From the cell containing the given text, extract its center point as (x, y) coordinate. 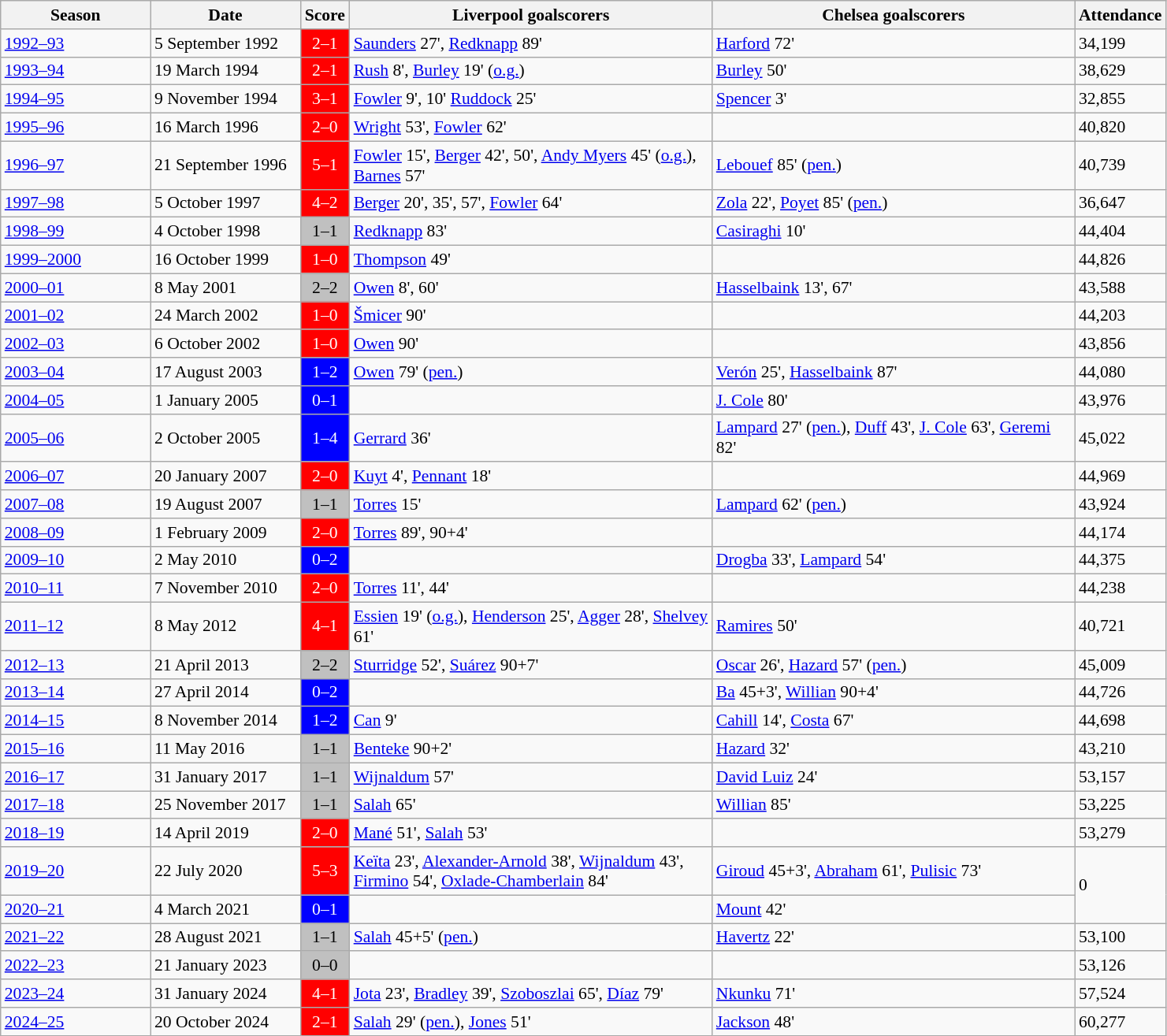
Berger 20', 35', 57', Fowler 64' (531, 203)
40,721 (1121, 627)
31 January 2024 (225, 993)
45,009 (1121, 665)
1993–94 (76, 71)
Lebouef 85' (pen.) (894, 165)
2000–01 (76, 288)
53,100 (1121, 938)
Spencer 3' (894, 99)
Torres 15' (531, 504)
1999–2000 (76, 260)
Benteke 90+2' (531, 749)
Torres 11', 44' (531, 589)
43,210 (1121, 749)
36,647 (1121, 203)
53,126 (1121, 966)
Casiraghi 10' (894, 232)
44,969 (1121, 477)
17 August 2003 (225, 372)
1 February 2009 (225, 533)
4–2 (325, 203)
34,199 (1121, 43)
28 August 2021 (225, 938)
27 April 2014 (225, 693)
2020–21 (76, 909)
2 October 2005 (225, 438)
2013–14 (76, 693)
16 March 1996 (225, 128)
45,022 (1121, 438)
Sturridge 52', Suárez 90+7' (531, 665)
2012–13 (76, 665)
19 August 2007 (225, 504)
44,375 (1121, 560)
44,826 (1121, 260)
5 October 1997 (225, 203)
Hazard 32' (894, 749)
Mount 42' (894, 909)
Jackson 48' (894, 1022)
2010–11 (76, 589)
Wijnaldum 57' (531, 777)
Liverpool goalscorers (531, 15)
44,726 (1121, 693)
Verón 25', Hasselbaink 87' (894, 372)
Šmicer 90' (531, 316)
38,629 (1121, 71)
Chelsea goalscorers (894, 15)
2021–22 (76, 938)
Jota 23', Bradley 39', Szoboszlai 65', Díaz 79' (531, 993)
Oscar 26', Hazard 57' (pen.) (894, 665)
1998–99 (76, 232)
2009–10 (76, 560)
4 October 1998 (225, 232)
Thompson 49' (531, 260)
2024–25 (76, 1022)
43,976 (1121, 400)
Ba 45+3', Willian 90+4' (894, 693)
Attendance (1121, 15)
24 March 2002 (225, 316)
Burley 50' (894, 71)
1–4 (325, 438)
5–1 (325, 165)
2019–20 (76, 871)
Salah 65' (531, 805)
19 March 1994 (225, 71)
Lampard 62' (pen.) (894, 504)
1995–96 (76, 128)
Torres 89', 90+4' (531, 533)
8 November 2014 (225, 721)
22 July 2020 (225, 871)
8 May 2012 (225, 627)
4 March 2021 (225, 909)
0 (1121, 886)
Fowler 9', 10' Ruddock 25' (531, 99)
Can 9' (531, 721)
21 September 1996 (225, 165)
Season (76, 15)
9 November 1994 (225, 99)
2007–08 (76, 504)
43,588 (1121, 288)
1994–95 (76, 99)
Nkunku 71' (894, 993)
Owen 8', 60' (531, 288)
2011–12 (76, 627)
Date (225, 15)
40,820 (1121, 128)
6 October 2002 (225, 344)
43,856 (1121, 344)
Hasselbaink 13', 67' (894, 288)
2014–15 (76, 721)
2015–16 (76, 749)
44,203 (1121, 316)
16 October 1999 (225, 260)
2023–24 (76, 993)
5 September 1992 (225, 43)
Owen 79' (pen.) (531, 372)
Drogba 33', Lampard 54' (894, 560)
Gerrard 36' (531, 438)
1996–97 (76, 165)
8 May 2001 (225, 288)
2022–23 (76, 966)
25 November 2017 (225, 805)
Fowler 15', Berger 42', 50', Andy Myers 45' (o.g.), Barnes 57' (531, 165)
20 January 2007 (225, 477)
J. Cole 80' (894, 400)
20 October 2024 (225, 1022)
32,855 (1121, 99)
1997–98 (76, 203)
2005–06 (76, 438)
Wright 53', Fowler 62' (531, 128)
2008–09 (76, 533)
5–3 (325, 871)
2017–18 (76, 805)
Cahill 14', Costa 67' (894, 721)
11 May 2016 (225, 749)
2016–17 (76, 777)
2003–04 (76, 372)
Willian 85' (894, 805)
Score (325, 15)
31 January 2017 (225, 777)
Giroud 45+3', Abraham 61', Pulisic 73' (894, 871)
Essien 19' (o.g.), Henderson 25', Agger 28', Shelvey 61' (531, 627)
7 November 2010 (225, 589)
53,157 (1121, 777)
53,279 (1121, 834)
Saunders 27', Redknapp 89' (531, 43)
43,924 (1121, 504)
Keïta 23', Alexander-Arnold 38', Wijnaldum 43', Firmino 54', Oxlade-Chamberlain 84' (531, 871)
David Luiz 24' (894, 777)
Mané 51', Salah 53' (531, 834)
Redknapp 83' (531, 232)
44,404 (1121, 232)
Rush 8', Burley 19' (o.g.) (531, 71)
53,225 (1121, 805)
1 January 2005 (225, 400)
14 April 2019 (225, 834)
Lampard 27' (pen.), Duff 43', J. Cole 63', Geremi 82' (894, 438)
Zola 22', Poyet 85' (pen.) (894, 203)
21 April 2013 (225, 665)
2006–07 (76, 477)
57,524 (1121, 993)
3–1 (325, 99)
2002–03 (76, 344)
2004–05 (76, 400)
Owen 90' (531, 344)
44,698 (1121, 721)
1992–93 (76, 43)
0–0 (325, 966)
Salah 29' (pen.), Jones 51' (531, 1022)
44,174 (1121, 533)
2018–19 (76, 834)
44,238 (1121, 589)
Havertz 22' (894, 938)
60,277 (1121, 1022)
Harford 72' (894, 43)
Kuyt 4', Pennant 18' (531, 477)
Salah 45+5' (pen.) (531, 938)
2001–02 (76, 316)
2 May 2010 (225, 560)
40,739 (1121, 165)
21 January 2023 (225, 966)
44,080 (1121, 372)
Ramires 50' (894, 627)
